Output the (X, Y) coordinate of the center of the cell containing the given text.  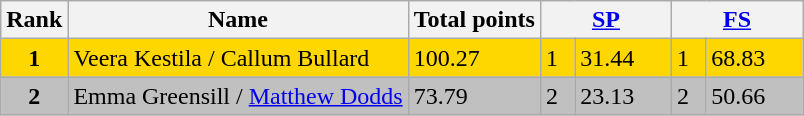
Name (238, 20)
23.13 (624, 96)
Emma Greensill / Matthew Dodds (238, 96)
SP (606, 20)
Rank (34, 20)
68.83 (754, 58)
FS (736, 20)
Total points (474, 20)
73.79 (474, 96)
31.44 (624, 58)
50.66 (754, 96)
100.27 (474, 58)
Veera Kestila / Callum Bullard (238, 58)
